Determine the (X, Y) coordinate at the center of the cell enclosing the given text.  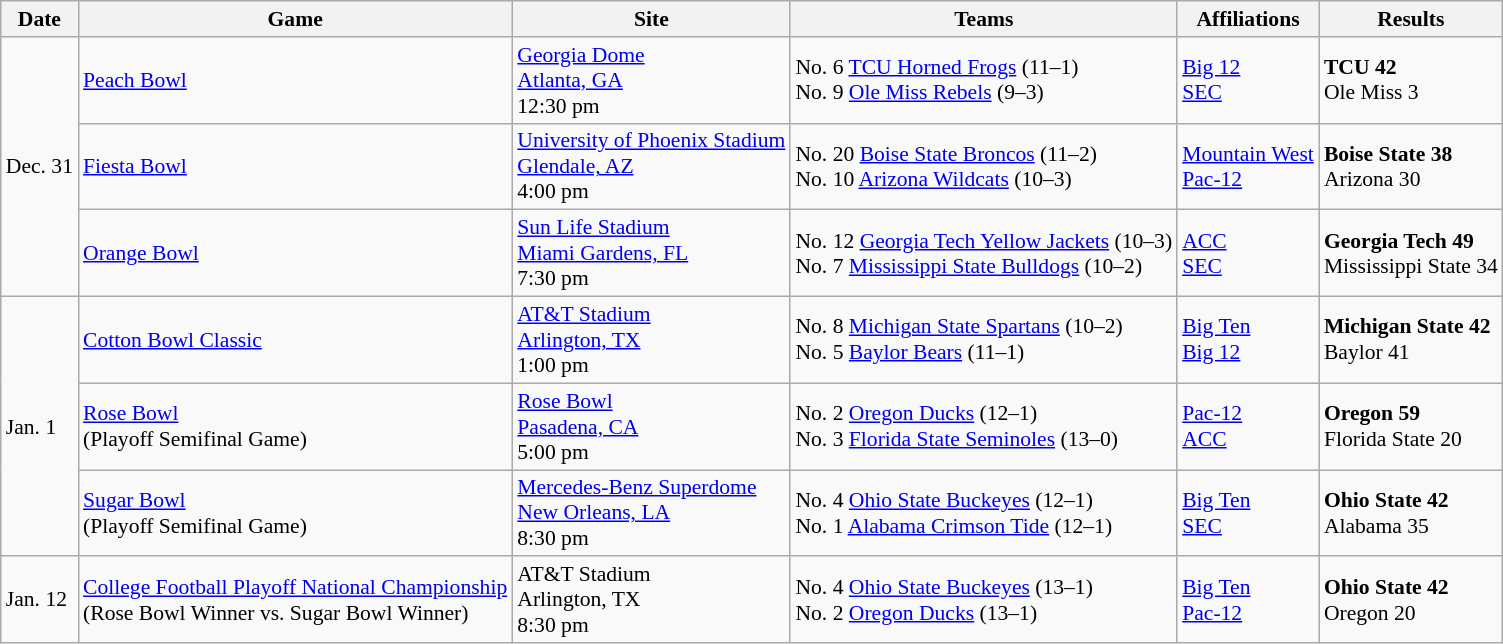
Date (40, 19)
College Football Playoff National Championship(Rose Bowl Winner vs. Sugar Bowl Winner) (295, 600)
Affiliations (1248, 19)
No. 20 Boise State Broncos (11–2)No. 10 Arizona Wildcats (10–3) (984, 166)
AT&T StadiumArlington, TX8:30 pm (651, 600)
Game (295, 19)
Jan. 12 (40, 600)
Peach Bowl (295, 80)
Sun Life StadiumMiami Gardens, FL7:30 pm (651, 254)
Results (1411, 19)
Dec. 31 (40, 167)
ACCSEC (1248, 254)
Orange Bowl (295, 254)
Cotton Bowl Classic (295, 340)
Mountain WestPac-12 (1248, 166)
Georgia DomeAtlanta, GA12:30 pm (651, 80)
Ohio State 42Alabama 35 (1411, 514)
Pac-12ACC (1248, 426)
Big TenBig 12 (1248, 340)
No. 12 Georgia Tech Yellow Jackets (10–3)No. 7 Mississippi State Bulldogs (10–2) (984, 254)
Mercedes-Benz SuperdomeNew Orleans, LA8:30 pm (651, 514)
No. 4 Ohio State Buckeyes (13–1)No. 2 Oregon Ducks (13–1) (984, 600)
University of Phoenix StadiumGlendale, AZ4:00 pm (651, 166)
No. 8 Michigan State Spartans (10–2) No. 5 Baylor Bears (11–1) (984, 340)
Sugar Bowl(Playoff Semifinal Game) (295, 514)
Oregon 59Florida State 20 (1411, 426)
Michigan State 42Baylor 41 (1411, 340)
Big TenSEC (1248, 514)
Big 12SEC (1248, 80)
No. 6 TCU Horned Frogs (11–1)No. 9 Ole Miss Rebels (9–3) (984, 80)
TCU 42Ole Miss 3 (1411, 80)
AT&T StadiumArlington, TX1:00 pm (651, 340)
No. 4 Ohio State Buckeyes (12–1) No. 1 Alabama Crimson Tide (12–1) (984, 514)
Ohio State 42Oregon 20 (1411, 600)
Rose Bowl(Playoff Semifinal Game) (295, 426)
Site (651, 19)
No. 2 Oregon Ducks (12–1)No. 3 Florida State Seminoles (13–0) (984, 426)
Rose BowlPasadena, CA5:00 pm (651, 426)
Jan. 1 (40, 427)
Big TenPac-12 (1248, 600)
Teams (984, 19)
Boise State 38Arizona 30 (1411, 166)
Fiesta Bowl (295, 166)
Georgia Tech 49Mississippi State 34 (1411, 254)
